Return (X, Y) of the center of cell containing provided text 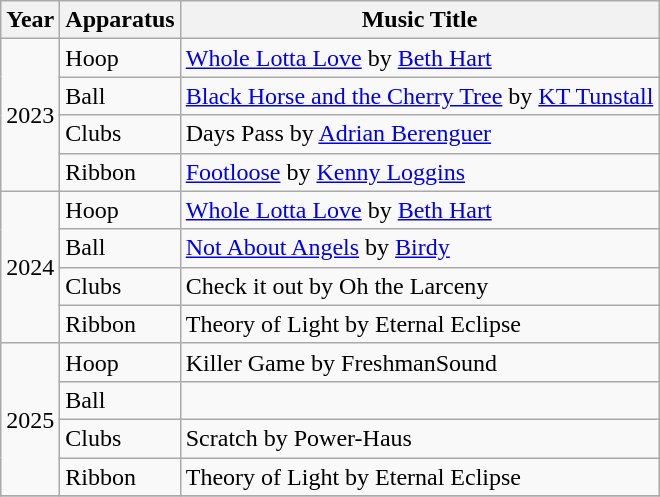
2023 (30, 115)
2025 (30, 419)
Apparatus (120, 20)
Not About Angels by Birdy (420, 248)
Killer Game by FreshmanSound (420, 362)
Music Title (420, 20)
Scratch by Power-Haus (420, 438)
Footloose by Kenny Loggins (420, 172)
Year (30, 20)
Check it out by Oh the Larceny (420, 286)
2024 (30, 267)
Days Pass by Adrian Berenguer (420, 134)
Black Horse and the Cherry Tree by KT Tunstall (420, 96)
